Return the (x, y) coordinate for the center point of the cell that contains the specified text.  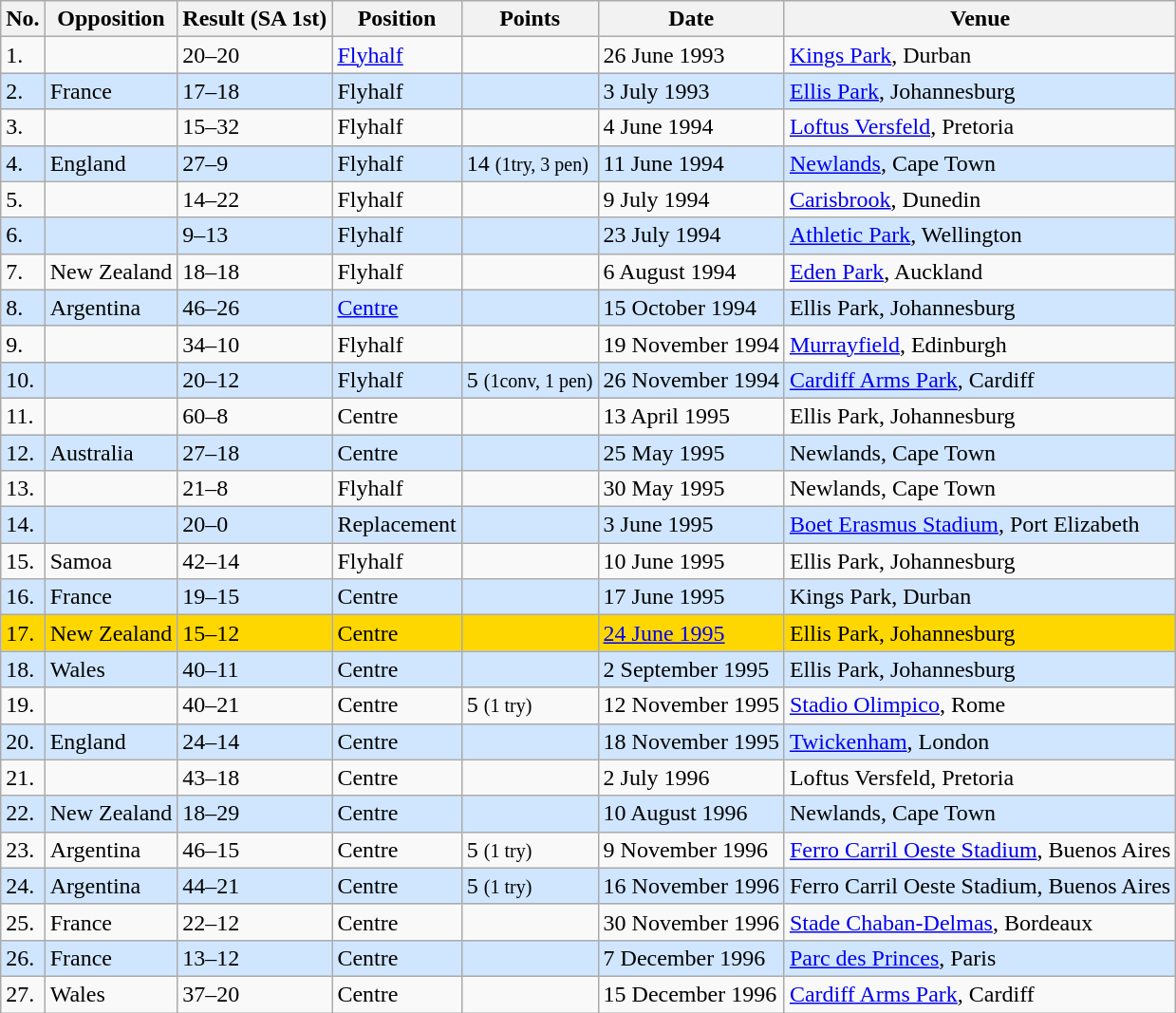
40–11 (254, 669)
60–8 (254, 416)
20–20 (254, 55)
24–14 (254, 741)
7 December 1996 (691, 958)
13 April 1995 (691, 416)
42–14 (254, 561)
8. (23, 308)
9–13 (254, 235)
Athletic Park, Wellington (980, 235)
Stadio Olimpico, Rome (980, 705)
10 June 1995 (691, 561)
12. (23, 453)
Date (691, 19)
14–22 (254, 199)
Samoa (111, 561)
15. (23, 561)
26 June 1993 (691, 55)
14. (23, 525)
24 June 1995 (691, 633)
13. (23, 489)
2. (23, 91)
13–12 (254, 958)
Carisbrook, Dunedin (980, 199)
2 July 1996 (691, 778)
23. (23, 850)
17. (23, 633)
Australia (111, 453)
Replacement (397, 525)
18–18 (254, 272)
Position (397, 19)
46–26 (254, 308)
15 October 1994 (691, 308)
15 December 1996 (691, 994)
2 September 1995 (691, 669)
11. (23, 416)
20–12 (254, 380)
19 November 1994 (691, 344)
21–8 (254, 489)
26 November 1994 (691, 380)
40–21 (254, 705)
30 November 1996 (691, 922)
Venue (980, 19)
46–15 (254, 850)
22–12 (254, 922)
Opposition (111, 19)
3. (23, 127)
5. (23, 199)
17 June 1995 (691, 597)
9 November 1996 (691, 850)
4. (23, 163)
15–32 (254, 127)
12 November 1995 (691, 705)
No. (23, 19)
20. (23, 741)
6. (23, 235)
Boet Erasmus Stadium, Port Elizabeth (980, 525)
9. (23, 344)
Murrayfield, Edinburgh (980, 344)
Result (SA 1st) (254, 19)
1. (23, 55)
20–0 (254, 525)
6 August 1994 (691, 272)
14 (1try, 3 pen) (530, 163)
25 May 1995 (691, 453)
11 June 1994 (691, 163)
19. (23, 705)
27–9 (254, 163)
18 November 1995 (691, 741)
9 July 1994 (691, 199)
18. (23, 669)
17–18 (254, 91)
18–29 (254, 814)
16. (23, 597)
27. (23, 994)
4 June 1994 (691, 127)
44–21 (254, 886)
26. (23, 958)
Eden Park, Auckland (980, 272)
15–12 (254, 633)
10 August 1996 (691, 814)
Parc des Princes, Paris (980, 958)
27–18 (254, 453)
16 November 1996 (691, 886)
10. (23, 380)
5 (1conv, 1 pen) (530, 380)
43–18 (254, 778)
21. (23, 778)
24. (23, 886)
Points (530, 19)
Stade Chaban-Delmas, Bordeaux (980, 922)
19–15 (254, 597)
3 July 1993 (691, 91)
23 July 1994 (691, 235)
30 May 1995 (691, 489)
7. (23, 272)
34–10 (254, 344)
37–20 (254, 994)
25. (23, 922)
22. (23, 814)
3 June 1995 (691, 525)
Twickenham, London (980, 741)
